Return (X, Y) of the center of cell containing provided text 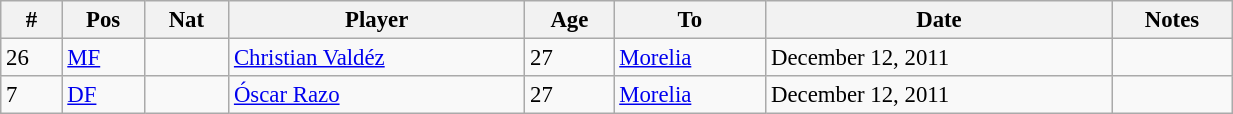
# (32, 20)
MF (103, 58)
To (690, 20)
Pos (103, 20)
Nat (186, 20)
26 (32, 58)
Date (939, 20)
Player (377, 20)
Notes (1172, 20)
7 (32, 95)
Age (570, 20)
Óscar Razo (377, 95)
DF (103, 95)
Christian Valdéz (377, 58)
